Output the [x, y] coordinate of the center of the cell containing the given text.  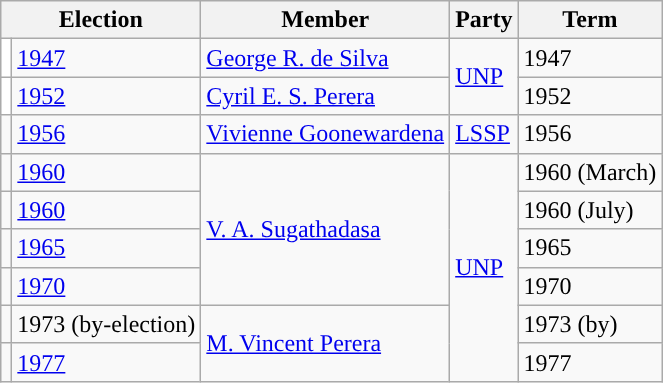
1960 (July) [590, 210]
M. Vincent Perera [326, 343]
Election [101, 20]
Term [590, 20]
1973 (by-election) [106, 324]
George R. de Silva [326, 58]
Member [326, 20]
LSSP [484, 134]
1973 (by) [590, 324]
V. A. Sugathadasa [326, 229]
Vivienne Goonewardena [326, 134]
Cyril E. S. Perera [326, 96]
Party [484, 20]
1960 (March) [590, 172]
